Scan for the cell matching the given text and deliver its [x, y] coordinate at center. 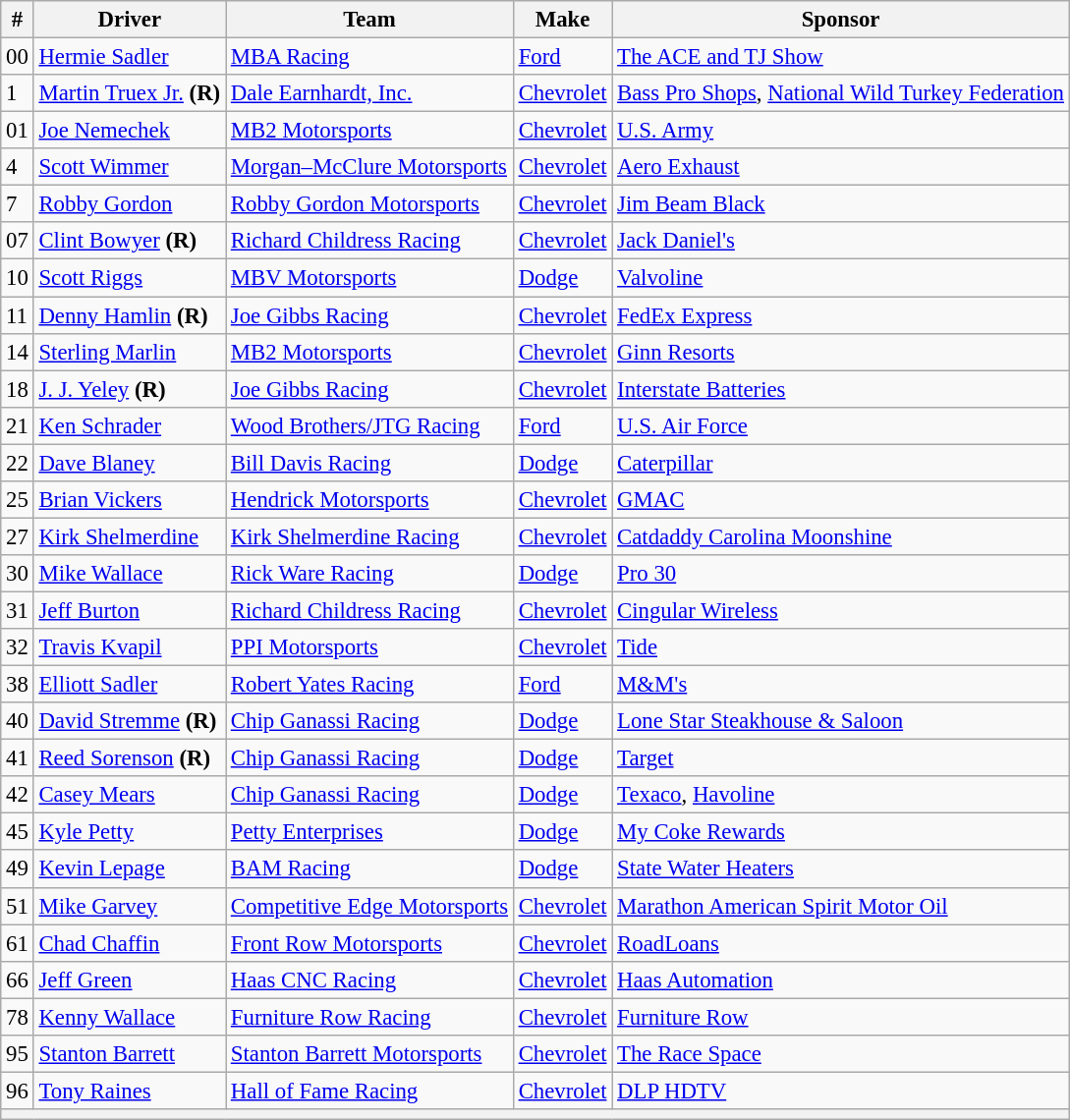
27 [18, 536]
Cingular Wireless [841, 610]
Sterling Marlin [130, 352]
45 [18, 832]
Make [562, 20]
Hall of Fame Racing [369, 1091]
Aero Exhaust [841, 167]
My Coke Rewards [841, 832]
01 [18, 131]
25 [18, 500]
61 [18, 943]
U.S. Air Force [841, 425]
Robby Gordon Motorsports [369, 204]
7 [18, 204]
Caterpillar [841, 463]
Ken Schrader [130, 425]
The Race Space [841, 1054]
07 [18, 241]
Sponsor [841, 20]
Team [369, 20]
30 [18, 574]
Jack Daniel's [841, 241]
Robby Gordon [130, 204]
State Water Heaters [841, 869]
Ginn Resorts [841, 352]
21 [18, 425]
Wood Brothers/JTG Racing [369, 425]
Elliott Sadler [130, 685]
31 [18, 610]
Hermie Sadler [130, 57]
22 [18, 463]
Tide [841, 647]
Petty Enterprises [369, 832]
41 [18, 758]
Brian Vickers [130, 500]
95 [18, 1054]
Scott Wimmer [130, 167]
Texaco, Havoline [841, 795]
Mike Garvey [130, 906]
David Stremme (R) [130, 721]
Casey Mears [130, 795]
Front Row Motorsports [369, 943]
Reed Sorenson (R) [130, 758]
Hendrick Motorsports [369, 500]
00 [18, 57]
4 [18, 167]
49 [18, 869]
GMAC [841, 500]
Bass Pro Shops, National Wild Turkey Federation [841, 93]
Bill Davis Racing [369, 463]
Morgan–McClure Motorsports [369, 167]
M&M's [841, 685]
Dale Earnhardt, Inc. [369, 93]
BAM Racing [369, 869]
11 [18, 315]
Joe Nemechek [130, 131]
Rick Ware Racing [369, 574]
32 [18, 647]
Chad Chaffin [130, 943]
Mike Wallace [130, 574]
Stanton Barrett [130, 1054]
42 [18, 795]
Furniture Row [841, 1017]
51 [18, 906]
Stanton Barrett Motorsports [369, 1054]
Jim Beam Black [841, 204]
The ACE and TJ Show [841, 57]
U.S. Army [841, 131]
FedEx Express [841, 315]
Scott Riggs [130, 278]
66 [18, 980]
Dave Blaney [130, 463]
Marathon American Spirit Motor Oil [841, 906]
Kirk Shelmerdine Racing [369, 536]
MBA Racing [369, 57]
Kyle Petty [130, 832]
Valvoline [841, 278]
14 [18, 352]
Haas CNC Racing [369, 980]
Kirk Shelmerdine [130, 536]
Jeff Green [130, 980]
Haas Automation [841, 980]
Interstate Batteries [841, 389]
Target [841, 758]
96 [18, 1091]
78 [18, 1017]
Furniture Row Racing [369, 1017]
Clint Bowyer (R) [130, 241]
1 [18, 93]
# [18, 20]
Catdaddy Carolina Moonshine [841, 536]
Travis Kvapil [130, 647]
Driver [130, 20]
Denny Hamlin (R) [130, 315]
RoadLoans [841, 943]
DLP HDTV [841, 1091]
PPI Motorsports [369, 647]
Tony Raines [130, 1091]
J. J. Yeley (R) [130, 389]
Kevin Lepage [130, 869]
Lone Star Steakhouse & Saloon [841, 721]
MBV Motorsports [369, 278]
Martin Truex Jr. (R) [130, 93]
Competitive Edge Motorsports [369, 906]
38 [18, 685]
18 [18, 389]
Pro 30 [841, 574]
Jeff Burton [130, 610]
Robert Yates Racing [369, 685]
Kenny Wallace [130, 1017]
10 [18, 278]
40 [18, 721]
